Search for the cell housing the specified text and yield its [X, Y] center coordinate. 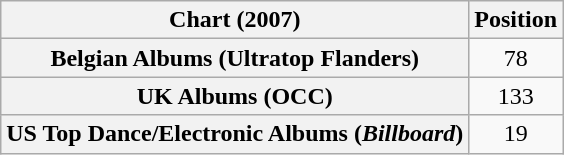
Chart (2007) [235, 20]
Belgian Albums (Ultratop Flanders) [235, 58]
19 [516, 134]
US Top Dance/Electronic Albums (Billboard) [235, 134]
133 [516, 96]
UK Albums (OCC) [235, 96]
Position [516, 20]
78 [516, 58]
